Identify which cell holds the provided text, then report its [x, y] central coordinate. 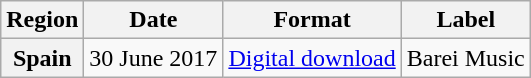
Date [154, 20]
Region [42, 20]
Label [466, 20]
30 June 2017 [154, 58]
Barei Music [466, 58]
Format [312, 20]
Spain [42, 58]
Digital download [312, 58]
